Capture the cell that displays the provided text and extract its (x, y) central coordinate. 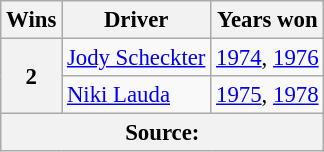
Driver (136, 20)
1975, 1978 (268, 95)
Years won (268, 20)
Wins (32, 20)
Niki Lauda (136, 95)
2 (32, 76)
1974, 1976 (268, 58)
Jody Scheckter (136, 58)
Source: (162, 133)
